For the text-containing cell, return its midpoint in (X, Y) coordinate format. 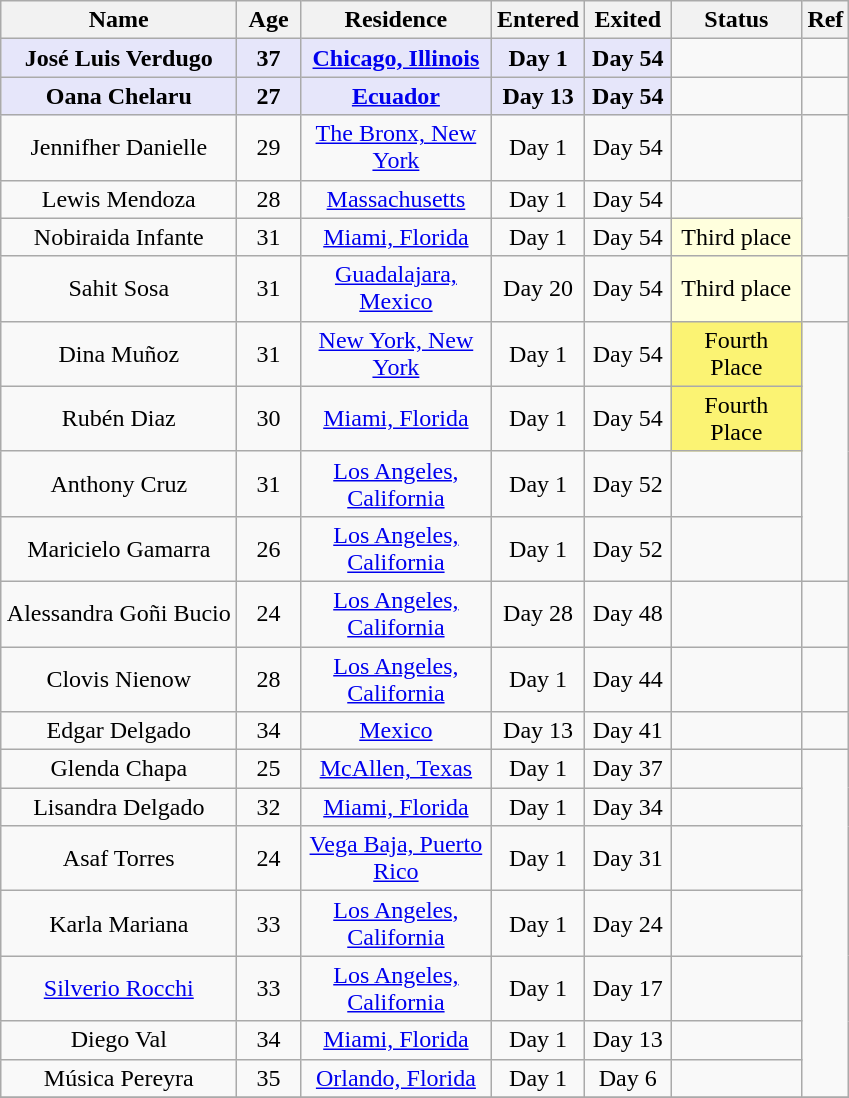
New York, New York (396, 354)
Mexico (396, 731)
Ecuador (396, 96)
Música Pereyra (119, 1078)
26 (269, 548)
Alessandra Goñi Bucio (119, 614)
Clovis Nienow (119, 678)
Jennifher Danielle (119, 148)
Day 37 (628, 769)
Maricielo Gamarra (119, 548)
27 (269, 96)
Lewis Mendoza (119, 199)
Silverio Rocchi (119, 988)
McAllen, Texas (396, 769)
Entered (538, 20)
Karla Mariana (119, 924)
Nobiraida Infante (119, 237)
Vega Baja, Puerto Rico (396, 858)
Day 28 (538, 614)
Name (119, 20)
Sahit Sosa (119, 288)
37 (269, 58)
35 (269, 1078)
Asaf Torres (119, 858)
Anthony Cruz (119, 484)
Day 41 (628, 731)
Day 6 (628, 1078)
30 (269, 418)
Dina Muñoz (119, 354)
Oana Chelaru (119, 96)
Chicago, Illinois (396, 58)
Residence (396, 20)
Ref (826, 20)
José Luis Verdugo (119, 58)
Day 31 (628, 858)
Exited (628, 20)
Status (736, 20)
Day 20 (538, 288)
32 (269, 807)
Day 48 (628, 614)
The Bronx, New York (396, 148)
Massachusetts (396, 199)
Age (269, 20)
Day 24 (628, 924)
Glenda Chapa (119, 769)
29 (269, 148)
Orlando, Florida (396, 1078)
Day 17 (628, 988)
25 (269, 769)
Day 34 (628, 807)
Day 44 (628, 678)
Edgar Delgado (119, 731)
Guadalajara, Mexico (396, 288)
Lisandra Delgado (119, 807)
Rubén Diaz (119, 418)
Diego Val (119, 1040)
